Identify which cell holds the provided text, then report its (X, Y) central coordinate. 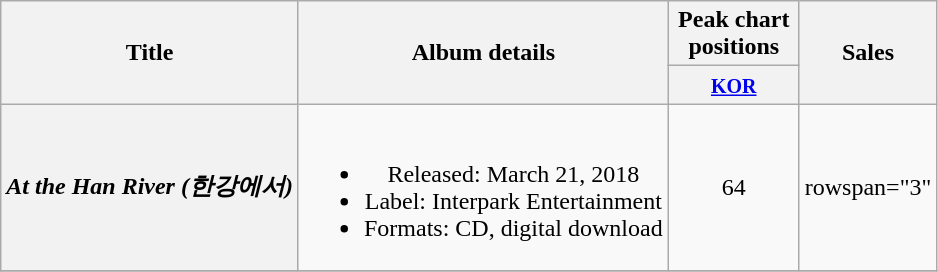
At the Han River (한강에서) (150, 188)
Released: March 21, 2018Label: Interpark EntertainmentFormats: CD, digital download (483, 188)
Album details (483, 52)
Sales (868, 52)
64 (734, 188)
Peak chart positions (734, 34)
rowspan="3" (868, 188)
KOR (734, 85)
Title (150, 52)
